For the text-containing cell, return its midpoint in [X, Y] coordinate format. 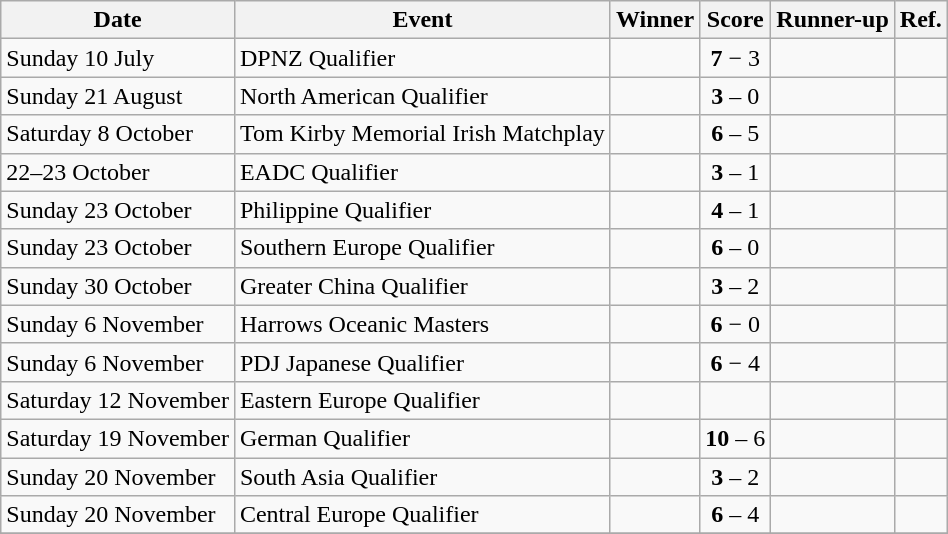
6 – 0 [736, 248]
7 − 3 [736, 58]
4 – 1 [736, 210]
Sunday 10 July [118, 58]
Tom Kirby Memorial Irish Matchplay [422, 134]
South Asia Qualifier [422, 477]
6 − 4 [736, 362]
Sunday 30 October [118, 286]
Southern Europe Qualifier [422, 248]
Saturday 12 November [118, 400]
3 – 1 [736, 172]
PDJ Japanese Qualifier [422, 362]
EADC Qualifier [422, 172]
Greater China Qualifier [422, 286]
Score [736, 20]
Saturday 19 November [118, 438]
Saturday 8 October [118, 134]
22–23 October [118, 172]
Ref. [920, 20]
German Qualifier [422, 438]
Runner-up [833, 20]
10 – 6 [736, 438]
Eastern Europe Qualifier [422, 400]
6 – 4 [736, 515]
3 – 0 [736, 96]
Sunday 21 August [118, 96]
DPNZ Qualifier [422, 58]
Central Europe Qualifier [422, 515]
Harrows Oceanic Masters [422, 324]
6 − 0 [736, 324]
Philippine Qualifier [422, 210]
Winner [654, 20]
North American Qualifier [422, 96]
Event [422, 20]
Date [118, 20]
6 – 5 [736, 134]
